Capture the cell that displays the provided text and extract its [x, y] central coordinate. 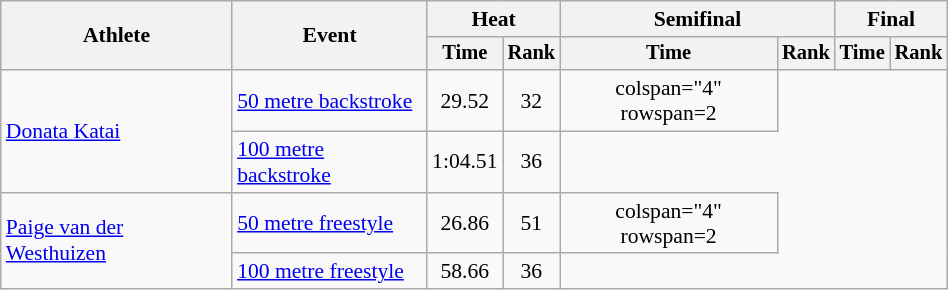
51 [532, 224]
Semifinal [698, 19]
Paige van der Westhuizen [116, 242]
50 metre freestyle [330, 224]
1:04.51 [464, 162]
26.86 [464, 224]
29.52 [464, 100]
32 [532, 100]
100 metre backstroke [330, 162]
50 metre backstroke [330, 100]
Final [892, 19]
Donata Katai [116, 131]
Athlete [116, 36]
Heat [494, 19]
Event [330, 36]
58.66 [464, 272]
100 metre freestyle [330, 272]
